Extract the (X, Y) coordinate from the center of the cell holding the provided text.  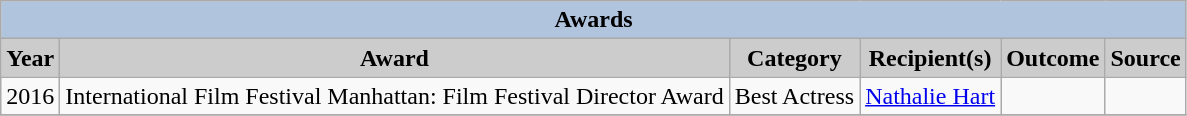
Outcome (1053, 58)
Nathalie Hart (930, 96)
Category (794, 58)
2016 (30, 96)
Year (30, 58)
Best Actress (794, 96)
Awards (594, 20)
Recipient(s) (930, 58)
Award (394, 58)
International Film Festival Manhattan: Film Festival Director Award (394, 96)
Source (1146, 58)
